Output the (X, Y) coordinate of the center of the cell containing the given text.  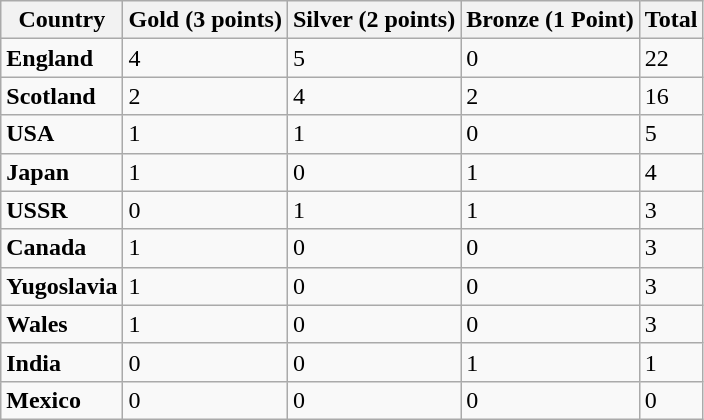
India (62, 362)
USSR (62, 210)
Japan (62, 172)
Yugoslavia (62, 286)
USA (62, 134)
Wales (62, 324)
16 (671, 96)
Scotland (62, 96)
Silver (2 points) (374, 20)
England (62, 58)
Total (671, 20)
Canada (62, 248)
Mexico (62, 400)
Gold (3 points) (205, 20)
22 (671, 58)
Bronze (1 Point) (550, 20)
Country (62, 20)
